Capture the cell that displays the provided text and extract its [x, y] central coordinate. 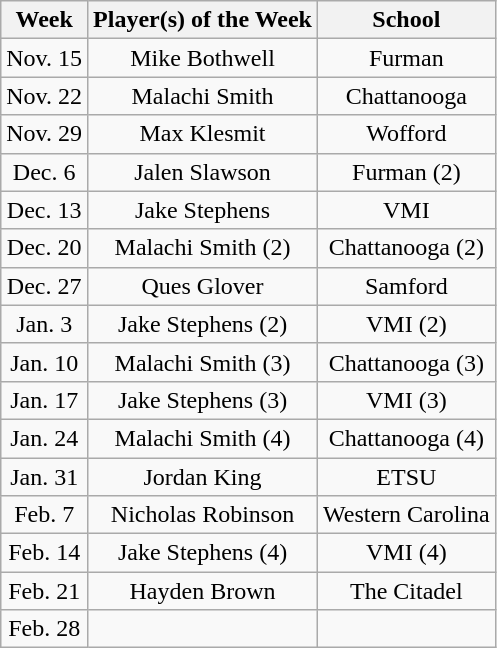
Feb. 28 [44, 629]
Wofford [406, 134]
Jan. 10 [44, 362]
Jordan King [203, 477]
Jalen Slawson [203, 172]
Dec. 20 [44, 248]
Malachi Smith [203, 96]
VMI (3) [406, 400]
Feb. 7 [44, 515]
Jan. 31 [44, 477]
Jan. 3 [44, 324]
Jake Stephens (3) [203, 400]
Mike Bothwell [203, 58]
Malachi Smith (3) [203, 362]
Feb. 14 [44, 553]
Ques Glover [203, 286]
Dec. 6 [44, 172]
Nicholas Robinson [203, 515]
Jake Stephens (2) [203, 324]
Chattanooga [406, 96]
VMI [406, 210]
Jan. 17 [44, 400]
Samford [406, 286]
Jake Stephens (4) [203, 553]
ETSU [406, 477]
Week [44, 20]
School [406, 20]
Jake Stephens [203, 210]
Chattanooga (4) [406, 438]
VMI (2) [406, 324]
Feb. 21 [44, 591]
Chattanooga (2) [406, 248]
Hayden Brown [203, 591]
VMI (4) [406, 553]
Nov. 15 [44, 58]
Furman [406, 58]
Jan. 24 [44, 438]
Nov. 29 [44, 134]
Nov. 22 [44, 96]
Malachi Smith (4) [203, 438]
Player(s) of the Week [203, 20]
The Citadel [406, 591]
Malachi Smith (2) [203, 248]
Western Carolina [406, 515]
Furman (2) [406, 172]
Chattanooga (3) [406, 362]
Dec. 13 [44, 210]
Max Klesmit [203, 134]
Dec. 27 [44, 286]
